Provide the (X, Y) coordinate of the cell's center where the given text is located.  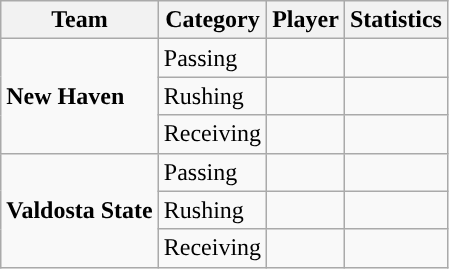
Category (212, 20)
Player (306, 20)
Statistics (396, 20)
Team (80, 20)
Valdosta State (80, 210)
New Haven (80, 96)
